Detect which cell encompasses the target text, then output its [x, y] center coordinate. 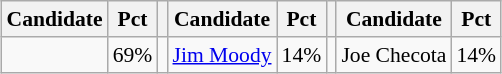
69% [133, 54]
Joe Checota [394, 54]
Jim Moody [222, 54]
